Pinpoint the cell where the given text exists, returning its (x, y) midpoint coordinate. 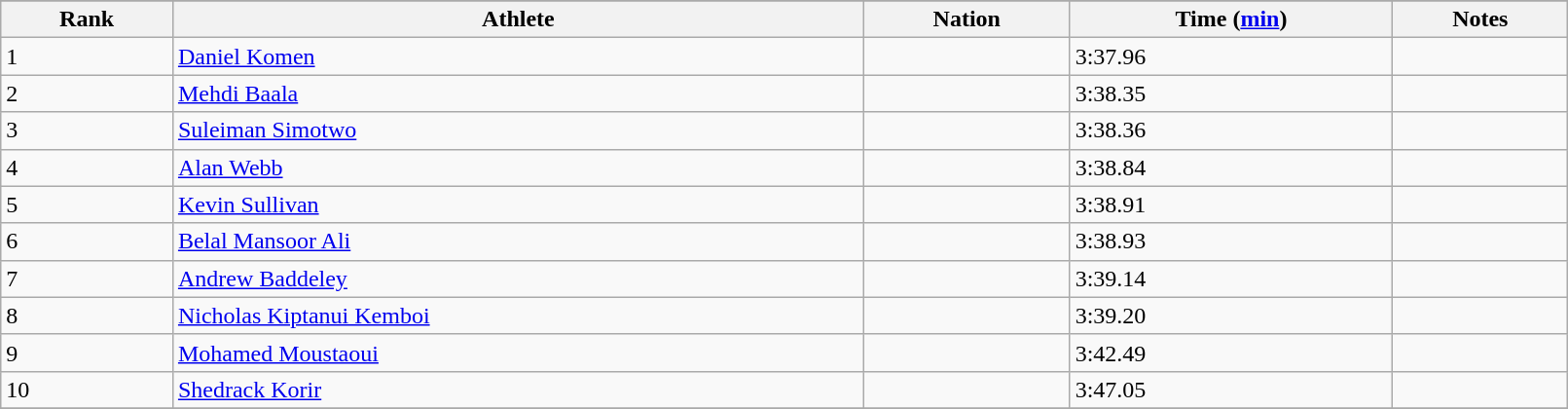
9 (88, 353)
Daniel Komen (518, 56)
3:47.05 (1231, 390)
3:38.91 (1231, 204)
3:38.36 (1231, 130)
3:38.93 (1231, 242)
Rank (88, 19)
Belal Mansoor Ali (518, 242)
3:39.20 (1231, 316)
6 (88, 242)
Nation (966, 19)
5 (88, 204)
2 (88, 93)
Kevin Sullivan (518, 204)
3:42.49 (1231, 353)
3:37.96 (1231, 56)
8 (88, 316)
4 (88, 167)
Time (min) (1231, 19)
7 (88, 279)
Mehdi Baala (518, 93)
Nicholas Kiptanui Kemboi (518, 316)
3:39.14 (1231, 279)
Andrew Baddeley (518, 279)
Shedrack Korir (518, 390)
3:38.84 (1231, 167)
3 (88, 130)
10 (88, 390)
Notes (1480, 19)
Mohamed Moustaoui (518, 353)
1 (88, 56)
Suleiman Simotwo (518, 130)
Alan Webb (518, 167)
Athlete (518, 19)
3:38.35 (1231, 93)
